Return the [X, Y] coordinate for the center point of the cell that contains the specified text.  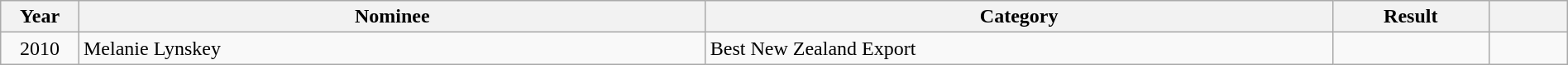
Year [40, 17]
Category [1019, 17]
2010 [40, 48]
Result [1411, 17]
Nominee [392, 17]
Melanie Lynskey [392, 48]
Best New Zealand Export [1019, 48]
